Find where the given text appears and provide that cell's center as [X, Y] coordinate. 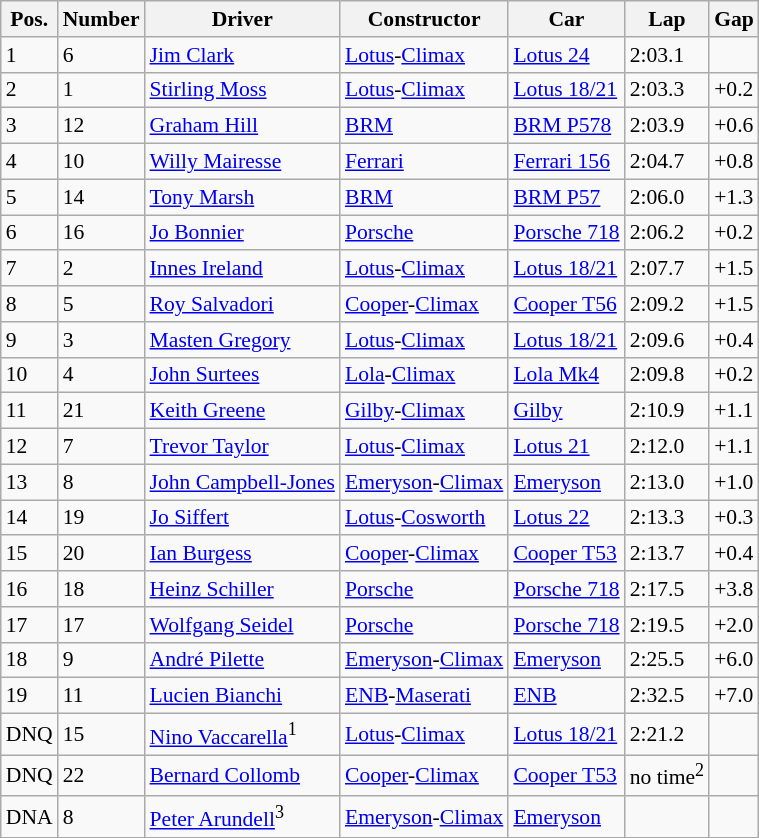
Masten Gregory [242, 340]
Lola-Climax [424, 375]
2:03.3 [667, 90]
22 [102, 776]
2:13.3 [667, 518]
Jo Siffert [242, 518]
Lotus 22 [566, 518]
Ian Burgess [242, 554]
Lap [667, 19]
2:10.9 [667, 411]
Number [102, 19]
Nino Vaccarella1 [242, 734]
2:06.0 [667, 197]
Pos. [30, 19]
Trevor Taylor [242, 447]
Gap [734, 19]
Gilby-Climax [424, 411]
Lotus 24 [566, 55]
Driver [242, 19]
Graham Hill [242, 126]
John Campbell-Jones [242, 482]
Cooper T56 [566, 304]
Heinz Schiller [242, 589]
2:12.0 [667, 447]
2:21.2 [667, 734]
Willy Mairesse [242, 162]
2:09.2 [667, 304]
DNA [30, 816]
Tony Marsh [242, 197]
+7.0 [734, 696]
no time2 [667, 776]
+1.0 [734, 482]
Ferrari [424, 162]
2:03.1 [667, 55]
2:13.0 [667, 482]
Lucien Bianchi [242, 696]
21 [102, 411]
Peter Arundell3 [242, 816]
+3.8 [734, 589]
Bernard Collomb [242, 776]
Jim Clark [242, 55]
ENB-Maserati [424, 696]
2:09.8 [667, 375]
2:17.5 [667, 589]
BRM P57 [566, 197]
+6.0 [734, 660]
2:04.7 [667, 162]
ENB [566, 696]
Innes Ireland [242, 269]
Gilby [566, 411]
+0.3 [734, 518]
Car [566, 19]
+1.3 [734, 197]
13 [30, 482]
BRM P578 [566, 126]
2:07.7 [667, 269]
20 [102, 554]
Constructor [424, 19]
Keith Greene [242, 411]
2:19.5 [667, 625]
John Surtees [242, 375]
Roy Salvadori [242, 304]
André Pilette [242, 660]
+0.6 [734, 126]
Lotus 21 [566, 447]
2:09.6 [667, 340]
Ferrari 156 [566, 162]
Stirling Moss [242, 90]
2:25.5 [667, 660]
Wolfgang Seidel [242, 625]
+0.8 [734, 162]
Jo Bonnier [242, 233]
Lotus-Cosworth [424, 518]
2:13.7 [667, 554]
2:32.5 [667, 696]
Lola Mk4 [566, 375]
2:06.2 [667, 233]
2:03.9 [667, 126]
+2.0 [734, 625]
